From the cell containing the given text, extract its center point as [x, y] coordinate. 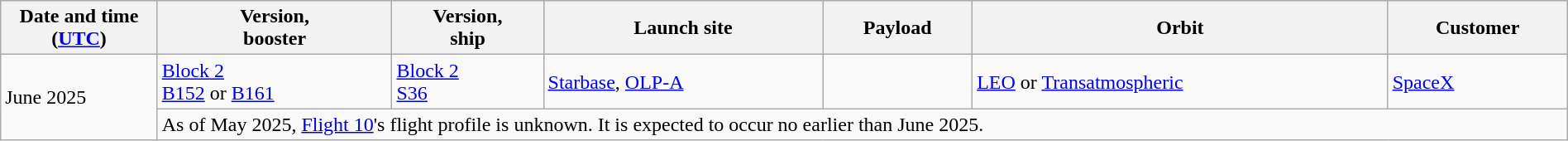
Version,booster [275, 28]
SpaceX [1477, 81]
Block 2B152 or B161 [275, 81]
Starbase, OLP-A [683, 81]
Block 2S36 [468, 81]
As of May 2025, Flight 10's flight profile is unknown. It is expected to occur no earlier than June 2025. [862, 124]
Launch site [683, 28]
Orbit [1180, 28]
Date and time (UTC) [79, 28]
LEO or Transatmospheric [1180, 81]
Payload [898, 28]
June 2025 [79, 98]
Version,ship [468, 28]
Customer [1477, 28]
